Locate the cell with the specified text and output its [X, Y] center coordinate. 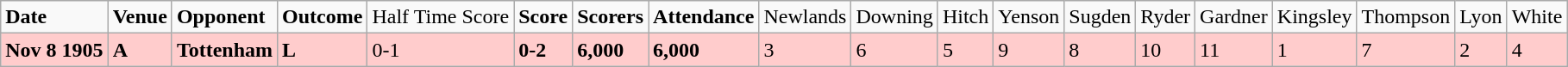
1 [1314, 50]
4 [1537, 50]
Yenson [1029, 17]
Downing [894, 17]
Lyon [1481, 17]
A [140, 50]
0-1 [441, 50]
Venue [140, 17]
Opponent [224, 17]
L [323, 50]
3 [806, 50]
Nov 8 1905 [54, 50]
9 [1029, 50]
Date [54, 17]
Tottenham [224, 50]
Hitch [965, 17]
Attendance [704, 17]
Sugden [1101, 17]
White [1537, 17]
5 [965, 50]
11 [1234, 50]
Half Time Score [441, 17]
0-2 [543, 50]
Gardner [1234, 17]
10 [1166, 50]
Scorers [611, 17]
Outcome [323, 17]
Score [543, 17]
Ryder [1166, 17]
Thompson [1406, 17]
7 [1406, 50]
6 [894, 50]
Newlands [806, 17]
8 [1101, 50]
Kingsley [1314, 17]
2 [1481, 50]
